Find where the given text appears and provide that cell's center as [x, y] coordinate. 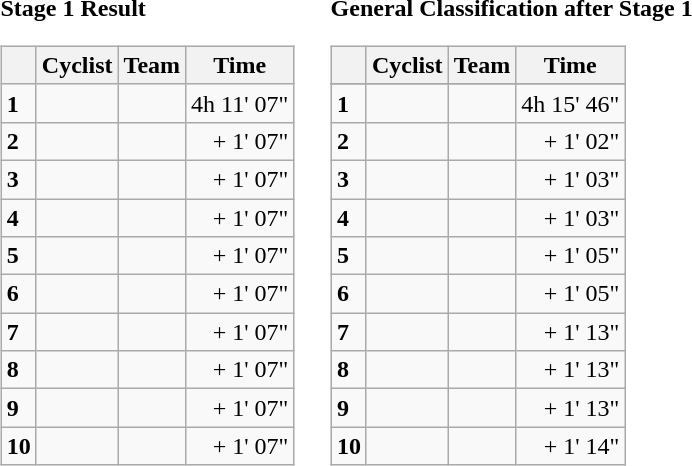
4h 15' 46" [570, 103]
4h 11' 07" [240, 103]
+ 1' 14" [570, 446]
+ 1' 02" [570, 141]
